For the text-containing cell, return its midpoint in [X, Y] coordinate format. 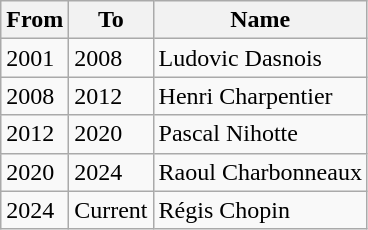
Ludovic Dasnois [260, 58]
Henri Charpentier [260, 96]
Pascal Nihotte [260, 134]
Name [260, 20]
Régis Chopin [260, 210]
From [35, 20]
Current [111, 210]
To [111, 20]
2001 [35, 58]
Raoul Charbonneaux [260, 172]
